Provide the [X, Y] coordinate of the cell's center where the given text is located.  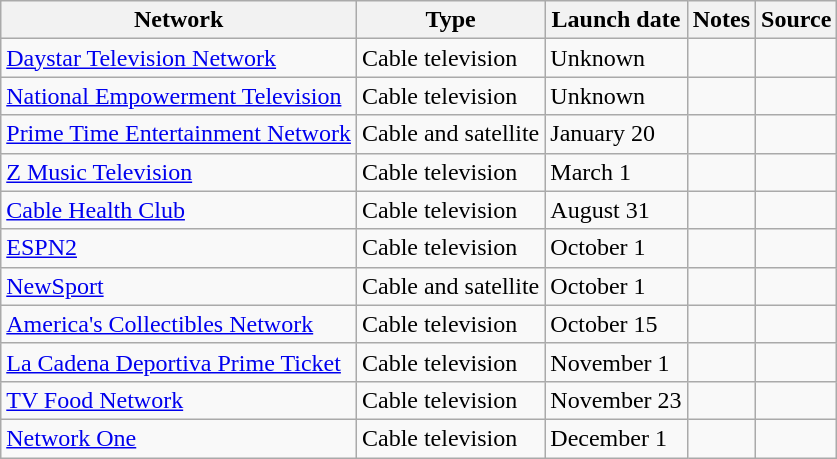
La Cadena Deportiva Prime Ticket [179, 362]
Prime Time Entertainment Network [179, 134]
Network [179, 20]
Z Music Television [179, 172]
November 23 [616, 400]
National Empowerment Television [179, 96]
March 1 [616, 172]
Daystar Television Network [179, 58]
January 20 [616, 134]
October 15 [616, 324]
Launch date [616, 20]
NewSport [179, 286]
ESPN2 [179, 248]
November 1 [616, 362]
Cable Health Club [179, 210]
Source [796, 20]
Type [450, 20]
America's Collectibles Network [179, 324]
TV Food Network [179, 400]
Notes [721, 20]
August 31 [616, 210]
Network One [179, 438]
December 1 [616, 438]
